Extract the (X, Y) coordinate from the center of the cell holding the provided text.  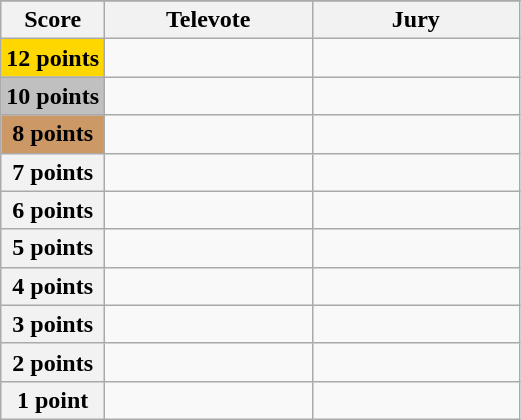
10 points (53, 96)
1 point (53, 400)
2 points (53, 362)
7 points (53, 172)
4 points (53, 286)
6 points (53, 210)
Score (53, 20)
5 points (53, 248)
3 points (53, 324)
12 points (53, 58)
Jury (416, 20)
Televote (209, 20)
8 points (53, 134)
